Output the [X, Y] coordinate of the center of the cell containing the given text.  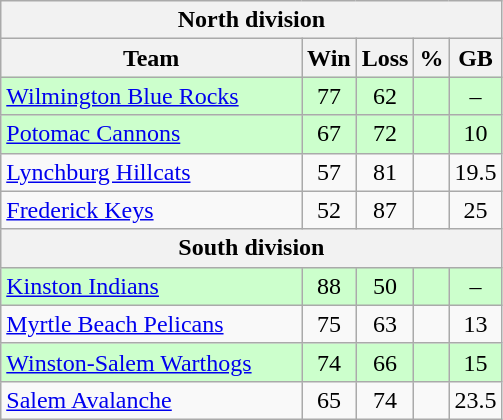
81 [385, 172]
52 [330, 210]
65 [330, 400]
Win [330, 58]
South division [252, 248]
25 [476, 210]
North division [252, 20]
77 [330, 96]
50 [385, 286]
Winston-Salem Warthogs [152, 362]
% [432, 58]
10 [476, 134]
62 [385, 96]
63 [385, 324]
Team [152, 58]
66 [385, 362]
Loss [385, 58]
Myrtle Beach Pelicans [152, 324]
19.5 [476, 172]
88 [330, 286]
75 [330, 324]
67 [330, 134]
72 [385, 134]
15 [476, 362]
Kinston Indians [152, 286]
Wilmington Blue Rocks [152, 96]
Potomac Cannons [152, 134]
87 [385, 210]
57 [330, 172]
13 [476, 324]
GB [476, 58]
Salem Avalanche [152, 400]
Lynchburg Hillcats [152, 172]
Frederick Keys [152, 210]
23.5 [476, 400]
